From the cell containing the given text, extract its center point as [x, y] coordinate. 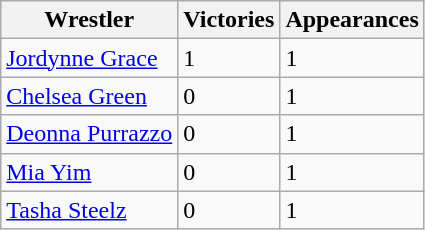
Victories [229, 20]
Jordynne Grace [90, 58]
Tasha Steelz [90, 210]
Appearances [352, 20]
Wrestler [90, 20]
Mia Yim [90, 172]
Chelsea Green [90, 96]
Deonna Purrazzo [90, 134]
